Capture the cell that displays the provided text and extract its (X, Y) central coordinate. 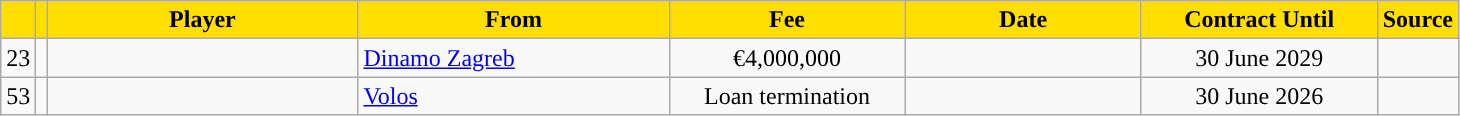
€4,000,000 (787, 58)
From (514, 20)
Dinamo Zagreb (514, 58)
Loan termination (787, 96)
Volos (514, 96)
23 (18, 58)
Date (1023, 20)
30 June 2029 (1259, 58)
Contract Until (1259, 20)
30 June 2026 (1259, 96)
Source (1418, 20)
Fee (787, 20)
Player (202, 20)
53 (18, 96)
